Find where the given text appears and provide that cell's center as (x, y) coordinate. 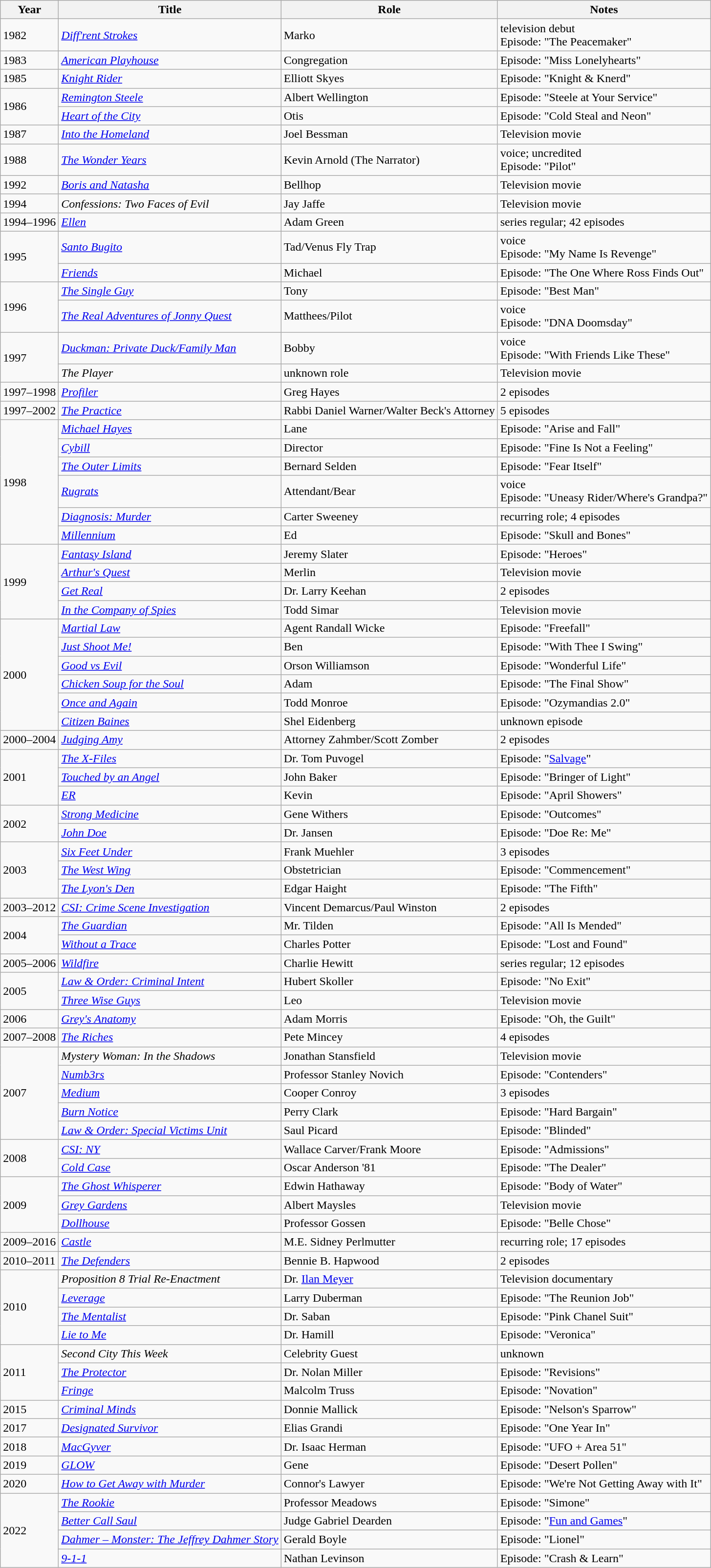
2015 (29, 1409)
Jonathan Stansfield (389, 1056)
Episode: "Belle Chose" (604, 1224)
series regular; 12 episodes (604, 963)
Dr. Larry Keehan (389, 591)
1982 (29, 35)
Episode: "Steele at Your Service" (604, 97)
2011 (29, 1372)
2010 (29, 1307)
Dr. Saban (389, 1316)
Adam Green (389, 222)
Episode: "We're Not Getting Away with It" (604, 1483)
Episode: "Body of Water" (604, 1186)
Greg Hayes (389, 392)
The X-Files (170, 758)
1998 (29, 482)
Burn Notice (170, 1112)
The Player (170, 373)
2006 (29, 1019)
Judge Gabriel Dearden (389, 1521)
Notes (604, 10)
Gene Withers (389, 814)
Second City This Week (170, 1353)
1986 (29, 107)
Episode: "Blinded" (604, 1130)
Episode: "Knight & Knerd" (604, 79)
Attendant/Bear (389, 492)
CSI: Crime Scene Investigation (170, 907)
Episode: "Freefall" (604, 628)
1995 (29, 256)
Touched by an Angel (170, 777)
Grey's Anatomy (170, 1019)
Role (389, 10)
Charlie Hewitt (389, 963)
2009 (29, 1204)
American Playhouse (170, 60)
Obstetrician (389, 870)
1987 (29, 134)
Gerald Boyle (389, 1540)
unknown role (389, 373)
Wildfire (170, 963)
Todd Simar (389, 609)
Knight Rider (170, 79)
Fringe (170, 1391)
Rugrats (170, 492)
Professor Gossen (389, 1224)
Elliott Skyes (389, 79)
Dr. Isaac Herman (389, 1446)
1996 (29, 307)
2005 (29, 991)
The Practice (170, 410)
Mr. Tilden (389, 926)
Wallace Carver/Frank Moore (389, 1149)
Edwin Hathaway (389, 1186)
Frank Muehler (389, 851)
Jay Jaffe (389, 203)
5 episodes (604, 410)
Remington Steele (170, 97)
Professor Meadows (389, 1503)
2010–2011 (29, 1261)
Episode: "One Year In" (604, 1428)
The Outer Limits (170, 466)
Oscar Anderson '81 (389, 1167)
Episode: "April Showers" (604, 795)
Episode: "Simone" (604, 1503)
recurring role; 4 episodes (604, 516)
Strong Medicine (170, 814)
Albert Wellington (389, 97)
Episode: "Admissions" (604, 1149)
1997–2002 (29, 410)
Episode: "Cold Steal and Neon" (604, 116)
Episode: "The Fifth" (604, 888)
4 episodes (604, 1037)
Episode: "UFO + Area 51" (604, 1446)
Donnie Mallick (389, 1409)
Dr. Nolan Miller (389, 1372)
Episode: "Desert Pollen" (604, 1465)
Episode: "Crash & Learn" (604, 1558)
Otis (389, 116)
The Ghost Whisperer (170, 1186)
Judging Amy (170, 740)
Perry Clark (389, 1112)
Duckman: Private Duck/Family Man (170, 348)
Episode: "Hard Bargain" (604, 1112)
Dr. Ilan Meyer (389, 1279)
Martial Law (170, 628)
Profiler (170, 392)
In the Company of Spies (170, 609)
Jeremy Slater (389, 554)
Edgar Haight (389, 888)
9-1-1 (170, 1558)
2002 (29, 823)
The Wonder Years (170, 159)
The Riches (170, 1037)
2008 (29, 1158)
Adam (389, 684)
voiceEpisode: "With Friends Like These" (604, 348)
Episode: "Lionel" (604, 1540)
2000 (29, 675)
Merlin (389, 572)
Attorney Zahmber/Scott Zomber (389, 740)
Title (170, 10)
1985 (29, 79)
The West Wing (170, 870)
Arthur's Quest (170, 572)
series regular; 42 episodes (604, 222)
Professor Stanley Novich (389, 1074)
unknown (604, 1353)
Larry Duberman (389, 1298)
Leverage (170, 1298)
Good vs Evil (170, 666)
Matthees/Pilot (389, 317)
Episode: "Bringer of Light" (604, 777)
Bennie B. Hapwood (389, 1261)
Episode: "Skull and Bones" (604, 535)
unknown episode (604, 721)
Grey Gardens (170, 1204)
Confessions: Two Faces of Evil (170, 203)
1988 (29, 159)
1999 (29, 581)
2022 (29, 1530)
Episode: "Oh, the Guilt" (604, 1019)
Proposition 8 Trial Re-Enactment (170, 1279)
2009–2016 (29, 1242)
Episode: "Fine Is Not a Feeling" (604, 448)
Designated Survivor (170, 1428)
Director (389, 448)
2003–2012 (29, 907)
Charles Potter (389, 945)
Kevin Arnold (The Narrator) (389, 159)
Episode: "The Final Show" (604, 684)
voiceEpisode: "Uneasy Rider/Where's Grandpa?" (604, 492)
Saul Picard (389, 1130)
Diagnosis: Murder (170, 516)
Connor's Lawyer (389, 1483)
Episode: "Commencement" (604, 870)
Cybill (170, 448)
CSI: NY (170, 1149)
Episode: "Best Man" (604, 291)
Gene (389, 1465)
1997 (29, 358)
Six Feet Under (170, 851)
Carter Sweeney (389, 516)
Episode: "Contenders" (604, 1074)
Episode: "Arise and Fall" (604, 429)
ER (170, 795)
Cooper Conroy (389, 1093)
Chicken Soup for the Soul (170, 684)
Congregation (389, 60)
Michael Hayes (170, 429)
2007–2008 (29, 1037)
Dr. Hamill (389, 1335)
Episode: "Doe Re: Me" (604, 833)
Episode: "Miss Lonelyhearts" (604, 60)
Episode: "Veronica" (604, 1335)
MacGyver (170, 1446)
voice; uncreditedEpisode: "Pilot" (604, 159)
2017 (29, 1428)
Episode: "Lost and Found" (604, 945)
Medium (170, 1093)
2001 (29, 777)
Rabbi Daniel Warner/Walter Beck's Attorney (389, 410)
Fantasy Island (170, 554)
Cold Case (170, 1167)
Law & Order: Criminal Intent (170, 982)
Shel Eidenberg (389, 721)
1983 (29, 60)
The Single Guy (170, 291)
Episode: "The Reunion Job" (604, 1298)
Episode: "Ozymandias 2.0" (604, 703)
Ellen (170, 222)
Without a Trace (170, 945)
Get Real (170, 591)
Todd Monroe (389, 703)
Episode: "Salvage" (604, 758)
Boris and Natasha (170, 185)
Adam Morris (389, 1019)
Episode: "Outcomes" (604, 814)
Heart of the City (170, 116)
How to Get Away with Murder (170, 1483)
Criminal Minds (170, 1409)
2018 (29, 1446)
Marko (389, 35)
The Lyon's Den (170, 888)
2004 (29, 935)
Episode: "Novation" (604, 1391)
2005–2006 (29, 963)
Pete Mincey (389, 1037)
voiceEpisode: "My Name Is Revenge" (604, 247)
Dahmer – Monster: The Jeffrey Dahmer Story (170, 1540)
Episode: "No Exit" (604, 982)
Bernard Selden (389, 466)
Santo Bugito (170, 247)
Law & Order: Special Victims Unit (170, 1130)
Dr. Tom Puvogel (389, 758)
Joel Bessman (389, 134)
Albert Maysles (389, 1204)
Television documentary (604, 1279)
GLOW (170, 1465)
Episode: "With Thee I Swing" (604, 647)
John Doe (170, 833)
Three Wise Guys (170, 1000)
Millennium (170, 535)
John Baker (389, 777)
recurring role; 17 episodes (604, 1242)
2003 (29, 870)
2000–2004 (29, 740)
Episode: "Heroes" (604, 554)
Just Shoot Me! (170, 647)
Friends (170, 272)
Year (29, 10)
Celebrity Guest (389, 1353)
Tony (389, 291)
The Real Adventures of Jonny Quest (170, 317)
Kevin (389, 795)
Episode: "The Dealer" (604, 1167)
2020 (29, 1483)
Elias Grandi (389, 1428)
1997–1998 (29, 392)
Episode: "Revisions" (604, 1372)
1994–1996 (29, 222)
Into the Homeland (170, 134)
Better Call Saul (170, 1521)
Diff'rent Strokes (170, 35)
M.E. Sidney Perlmutter (389, 1242)
Ed (389, 535)
Leo (389, 1000)
Bellhop (389, 185)
The Mentalist (170, 1316)
Episode: "Nelson's Sparrow" (604, 1409)
The Rookie (170, 1503)
2007 (29, 1093)
Hubert Skoller (389, 982)
Episode: "The One Where Ross Finds Out" (604, 272)
Episode: "Fear Itself" (604, 466)
Lane (389, 429)
Ben (389, 647)
Mystery Woman: In the Shadows (170, 1056)
Dollhouse (170, 1224)
Nathan Levinson (389, 1558)
Agent Randall Wicke (389, 628)
Dr. Jansen (389, 833)
Episode: "Pink Chanel Suit" (604, 1316)
Episode: "All Is Mended" (604, 926)
television debutEpisode: "The Peacemaker" (604, 35)
The Protector (170, 1372)
Michael (389, 272)
2019 (29, 1465)
The Defenders (170, 1261)
The Guardian (170, 926)
1992 (29, 185)
Episode: "Wonderful Life" (604, 666)
Castle (170, 1242)
Bobby (389, 348)
Orson Williamson (389, 666)
Numb3rs (170, 1074)
Citizen Baines (170, 721)
voiceEpisode: "DNA Doomsday" (604, 317)
Vincent Demarcus/Paul Winston (389, 907)
Episode: "Fun and Games" (604, 1521)
Malcolm Truss (389, 1391)
Tad/Venus Fly Trap (389, 247)
Once and Again (170, 703)
1994 (29, 203)
Lie to Me (170, 1335)
